Return (x, y) of the center of cell containing provided text 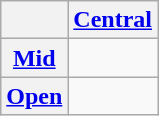
Open (34, 96)
Mid (34, 58)
Central (113, 20)
